Return (x, y) of the center of cell containing provided text 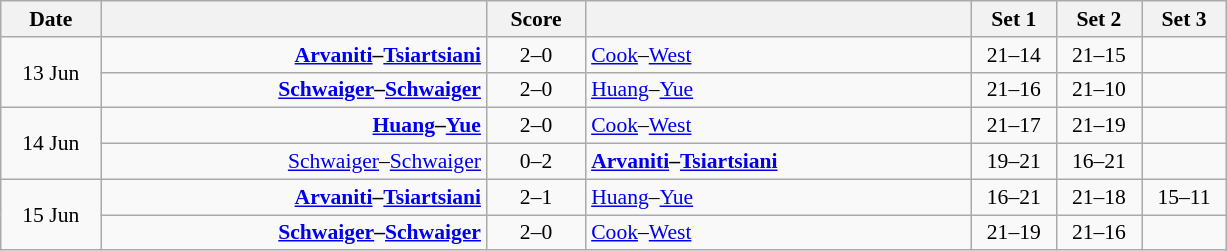
Set 3 (1184, 19)
19–21 (1014, 162)
15–11 (1184, 197)
Set 2 (1098, 19)
21–15 (1098, 55)
Set 1 (1014, 19)
21–10 (1098, 90)
Date (51, 19)
Score (536, 19)
14 Jun (51, 144)
2–1 (536, 197)
0–2 (536, 162)
21–18 (1098, 197)
13 Jun (51, 72)
21–14 (1014, 55)
15 Jun (51, 214)
21–17 (1014, 126)
